Determine the [x, y] coordinate at the center of the cell enclosing the given text.  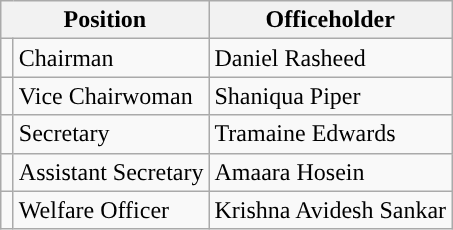
Amaara Hosein [330, 172]
Welfare Officer [111, 210]
Chairman [111, 58]
Vice Chairwoman [111, 96]
Assistant Secretary [111, 172]
Daniel Rasheed [330, 58]
Shaniqua Piper [330, 96]
Officeholder [330, 20]
Tramaine Edwards [330, 134]
Position [105, 20]
Krishna Avidesh Sankar [330, 210]
Secretary [111, 134]
